Output the [X, Y] coordinate of the center of the cell containing the given text.  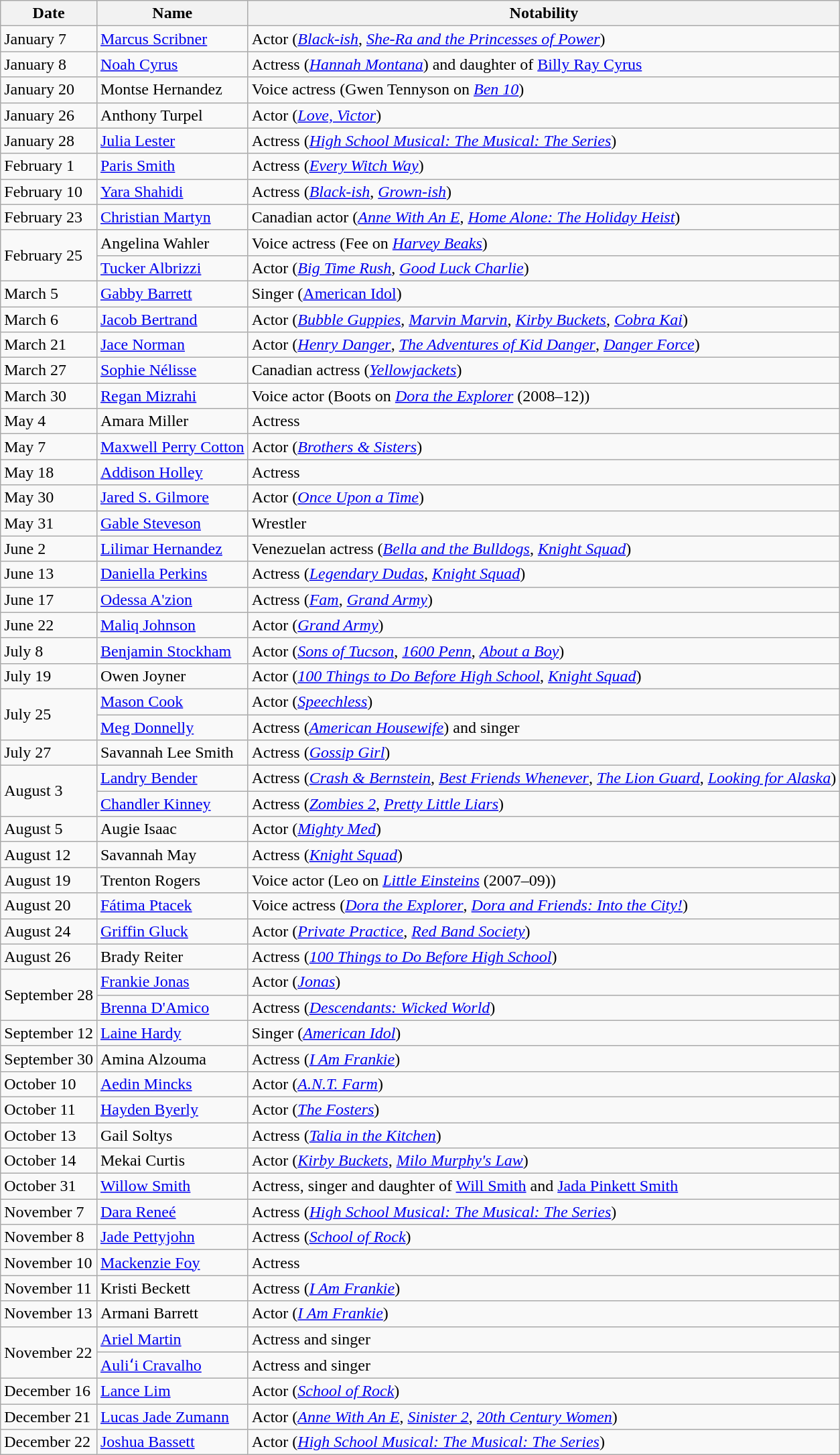
Anthony Turpel [172, 115]
March 30 [49, 396]
Actor (Love, Victor) [544, 115]
Christian Martyn [172, 217]
Actress, singer and daughter of Will Smith and Jada Pinkett Smith [544, 1186]
September 12 [49, 1033]
Gabby Barrett [172, 293]
Actor (Sons of Tucson, 1600 Penn, About a Boy) [544, 650]
Actor (Once Upon a Time) [544, 498]
Notability [544, 13]
Actor (School of Rock) [544, 1391]
Ariel Martin [172, 1339]
September 30 [49, 1058]
October 11 [49, 1109]
Maliq Johnson [172, 625]
Lucas Jade Zumann [172, 1417]
Actress (Hannah Montana) and daughter of Billy Ray Cyrus [544, 64]
Actor (High School Musical: The Musical: The Series) [544, 1442]
August 19 [49, 880]
Actress (Every Witch Way) [544, 166]
November 7 [49, 1212]
Voice actor (Boots on Dora the Explorer (2008–12)) [544, 396]
Brenna D'Amico [172, 1008]
June 22 [49, 625]
Actress (Black-ish, Grown-ish) [544, 192]
Augie Isaac [172, 829]
Aedin Mincks [172, 1084]
May 7 [49, 447]
Actor (Henry Danger, The Adventures of Kid Danger, Danger Force) [544, 345]
August 5 [49, 829]
Fátima Ptacek [172, 906]
Julia Lester [172, 141]
Trenton Rogers [172, 880]
Actress (Gossip Girl) [544, 753]
January 28 [49, 141]
Mason Cook [172, 701]
December 21 [49, 1417]
Laine Hardy [172, 1033]
August 3 [49, 791]
Actor (Anne With An E, Sinister 2, 20th Century Women) [544, 1417]
Angelina Wahler [172, 242]
Voice actor (Leo on Little Einsteins (2007–09)) [544, 880]
September 28 [49, 995]
July 19 [49, 676]
Noah Cyrus [172, 64]
Actor (100 Things to Do Before High School, Knight Squad) [544, 676]
Tucker Albrizzi [172, 268]
Amara Miller [172, 421]
Daniella Perkins [172, 574]
May 31 [49, 523]
November 8 [49, 1237]
Gail Soltys [172, 1135]
Mackenzie Foy [172, 1263]
Chandler Kinney [172, 804]
Lance Lim [172, 1391]
Actress (American Housewife) and singer [544, 727]
Actor (I Am Frankie) [544, 1314]
June 13 [49, 574]
Odessa A'zion [172, 600]
January 7 [49, 39]
March 27 [49, 370]
March 21 [49, 345]
Landry Bender [172, 778]
Actor (Mighty Med) [544, 829]
Canadian actress (Yellowjackets) [544, 370]
Willow Smith [172, 1186]
Kristi Beckett [172, 1288]
Actor (A.N.T. Farm) [544, 1084]
Name [172, 13]
November 11 [49, 1288]
August 26 [49, 957]
Actor (Brothers & Sisters) [544, 447]
Maxwell Perry Cotton [172, 447]
February 23 [49, 217]
Marcus Scribner [172, 39]
Actress (Knight Squad) [544, 855]
Actor (Big Time Rush, Good Luck Charlie) [544, 268]
June 2 [49, 549]
Actor (Black-ish, She-Ra and the Princesses of Power) [544, 39]
January 8 [49, 64]
December 16 [49, 1391]
March 5 [49, 293]
Griffin Gluck [172, 931]
Actress (Talia in the Kitchen) [544, 1135]
Venezuelan actress (Bella and the Bulldogs, Knight Squad) [544, 549]
May 30 [49, 498]
June 17 [49, 600]
Wrestler [544, 523]
Meg Donnelly [172, 727]
Date [49, 13]
January 26 [49, 115]
Auliʻi Cravalho [172, 1365]
Jacob Bertrand [172, 320]
Actress (Fam, Grand Army) [544, 600]
February 1 [49, 166]
Sophie Nélisse [172, 370]
Hayden Byerly [172, 1109]
Actress (100 Things to Do Before High School) [544, 957]
Actor (Private Practice, Red Band Society) [544, 931]
Savannah Lee Smith [172, 753]
Addison Holley [172, 472]
October 13 [49, 1135]
December 22 [49, 1442]
November 13 [49, 1314]
October 14 [49, 1161]
July 27 [49, 753]
Actress (Descendants: Wicked World) [544, 1008]
Owen Joyner [172, 676]
Savannah May [172, 855]
May 18 [49, 472]
Actor (Grand Army) [544, 625]
Montse Hernandez [172, 90]
Paris Smith [172, 166]
Voice actress (Fee on Harvey Beaks) [544, 242]
Mekai Curtis [172, 1161]
October 31 [49, 1186]
Jade Pettyjohn [172, 1237]
Jared S. Gilmore [172, 498]
Jace Norman [172, 345]
Regan Mizrahi [172, 396]
February 10 [49, 192]
Benjamin Stockham [172, 650]
Armani Barrett [172, 1314]
Canadian actor (Anne With An E, Home Alone: The Holiday Heist) [544, 217]
October 10 [49, 1084]
January 20 [49, 90]
Joshua Bassett [172, 1442]
Actor (The Fosters) [544, 1109]
August 20 [49, 906]
November 10 [49, 1263]
Actress (Legendary Dudas, Knight Squad) [544, 574]
July 25 [49, 714]
November 22 [49, 1353]
August 12 [49, 855]
Brady Reiter [172, 957]
Amina Alzouma [172, 1058]
Dara Reneé [172, 1212]
Actor (Jonas) [544, 982]
Gable Steveson [172, 523]
Voice actress (Dora the Explorer, Dora and Friends: Into the City!) [544, 906]
March 6 [49, 320]
Actor (Bubble Guppies, Marvin Marvin, Kirby Buckets, Cobra Kai) [544, 320]
May 4 [49, 421]
Actor (Kirby Buckets, Milo Murphy's Law) [544, 1161]
July 8 [49, 650]
August 24 [49, 931]
Frankie Jonas [172, 982]
Actress (School of Rock) [544, 1237]
February 25 [49, 255]
Voice actress (Gwen Tennyson on Ben 10) [544, 90]
Actor (Speechless) [544, 701]
Actress (Zombies 2, Pretty Little Liars) [544, 804]
Actress (Crash & Bernstein, Best Friends Whenever, The Lion Guard, Looking for Alaska) [544, 778]
Yara Shahidi [172, 192]
Lilimar Hernandez [172, 549]
